Output the (x, y) coordinate of the center of the cell containing the given text.  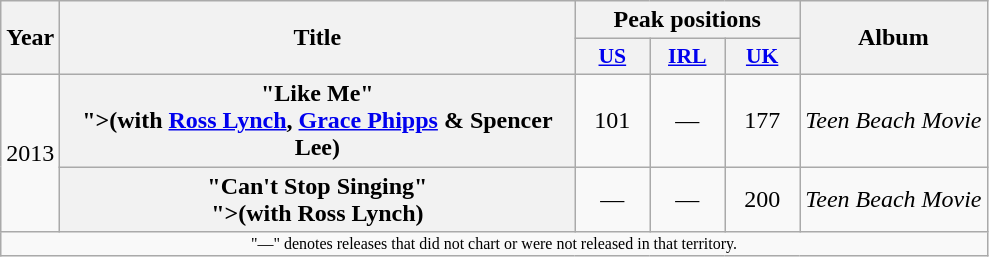
UK (762, 57)
US (612, 57)
200 (762, 198)
"Like Me"">(with Ross Lynch, Grace Phipps & Spencer Lee) (318, 120)
101 (612, 120)
"Can't Stop Singing"">(with Ross Lynch) (318, 198)
2013 (30, 152)
177 (762, 120)
Title (318, 38)
Peak positions (688, 20)
Album (894, 38)
"—" denotes releases that did not chart or were not released in that territory. (494, 244)
IRL (688, 57)
Year (30, 38)
